Detect which cell encompasses the target text, then output its (X, Y) center coordinate. 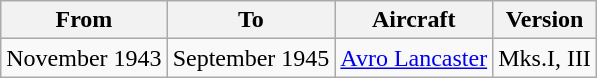
Mks.I, III (545, 58)
Aircraft (414, 20)
From (84, 20)
November 1943 (84, 58)
Version (545, 20)
Avro Lancaster (414, 58)
September 1945 (251, 58)
To (251, 20)
